Find where the given text appears and provide that cell's center as [X, Y] coordinate. 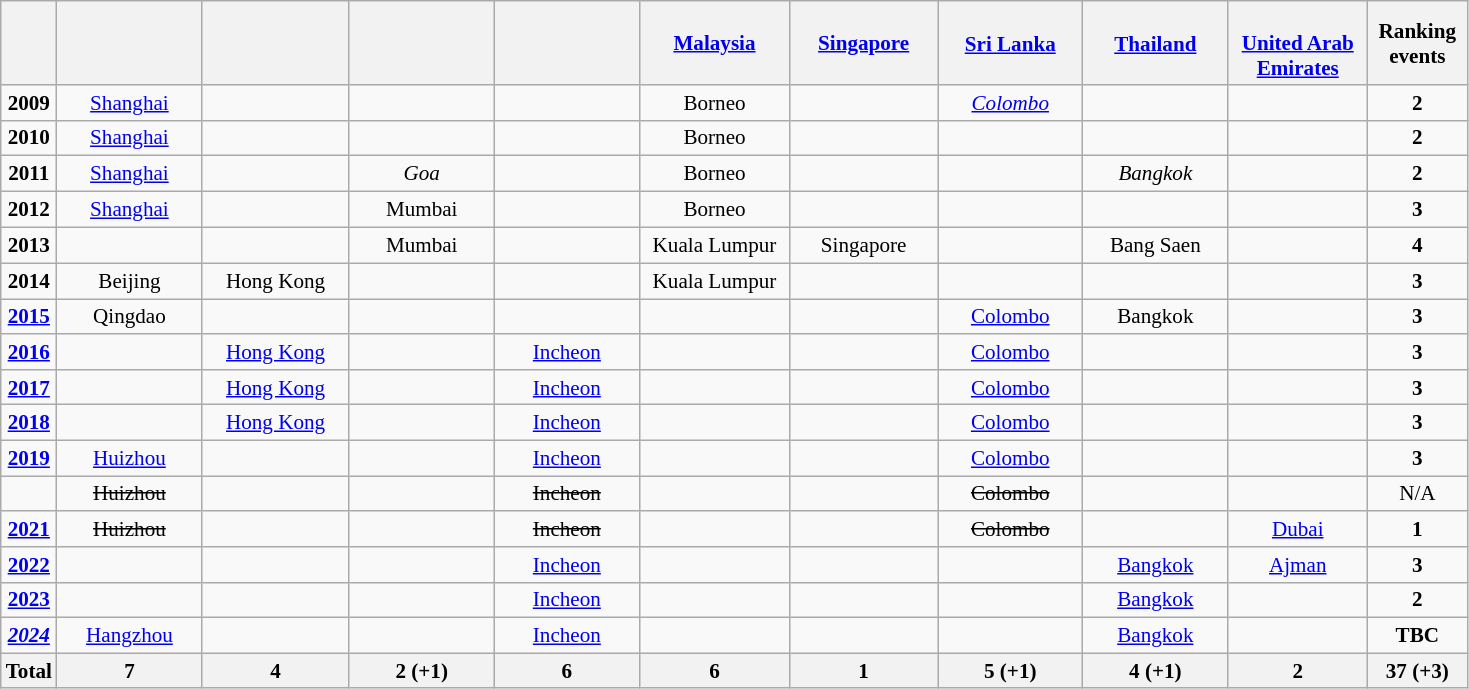
Total [29, 670]
Beijing [130, 281]
2014 [29, 281]
Malaysia [714, 43]
Ranking events [1418, 43]
Bang Saen [1156, 245]
Qingdao [130, 316]
N/A [1418, 494]
Thailand [1156, 43]
2011 [29, 174]
2010 [29, 138]
Dubai [1298, 528]
United Arab Emirates [1298, 43]
2016 [29, 352]
2 (+1) [422, 670]
Hangzhou [130, 636]
2017 [29, 386]
2018 [29, 422]
2009 [29, 102]
Goa [422, 174]
4 (+1) [1156, 670]
7 [130, 670]
2013 [29, 245]
2015 [29, 316]
2024 [29, 636]
2021 [29, 528]
Ajman [1298, 564]
37 (+3) [1418, 670]
Sri Lanka [1010, 43]
2019 [29, 458]
TBC [1418, 636]
2012 [29, 208]
5 (+1) [1010, 670]
2022 [29, 564]
2023 [29, 600]
